Return the (x, y) coordinate for the center point of the cell that contains the specified text.  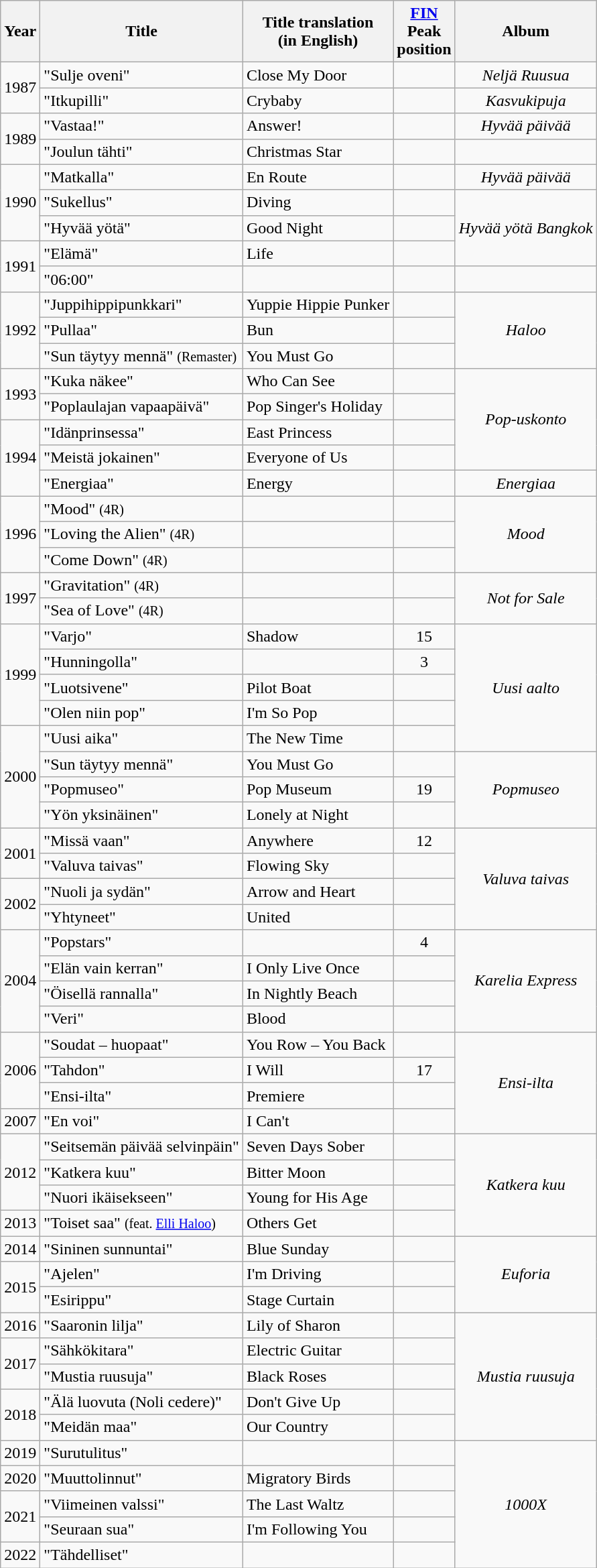
"Uusi aika" (142, 738)
Seven Days Sober (318, 1146)
2007 (20, 1121)
Karelia Express (525, 981)
"Meidän maa" (142, 1427)
Young for His Age (318, 1198)
Energiaa (525, 483)
"Meistä jokainen" (142, 458)
"Toiset saa" (feat. Elli Haloo) (142, 1223)
East Princess (318, 432)
2012 (20, 1172)
"Älä luovuta (Noli cedere)" (142, 1402)
12 (424, 841)
"Öisellä rannalla" (142, 993)
Pop Museum (318, 790)
"Popmuseo" (142, 790)
Close My Door (318, 75)
2013 (20, 1223)
"En voi" (142, 1121)
1992 (20, 330)
"Nuori ikäisekseen" (142, 1198)
Shadow (318, 636)
4 (424, 943)
"Tähdelliset" (142, 1555)
Life (318, 253)
I'm So Pop (318, 713)
"Sininen sunnuntai" (142, 1249)
Bitter Moon (318, 1172)
Premiere (318, 1095)
Flowing Sky (318, 866)
2019 (20, 1453)
I'm Driving (318, 1274)
"Energiaa" (142, 483)
In Nightly Beach (318, 993)
Lily of Sharon (318, 1325)
1999 (20, 674)
"Gravitation" (4R) (142, 585)
Everyone of Us (318, 458)
Answer! (318, 126)
Others Get (318, 1223)
2017 (20, 1364)
Title (142, 32)
"Nuoli ja sydän" (142, 892)
2002 (20, 904)
Album (525, 32)
Haloo (525, 330)
1991 (20, 266)
Mustia ruusuja (525, 1376)
Year (20, 32)
"Sukellus" (142, 202)
2000 (20, 776)
Pop Singer's Holiday (318, 407)
"Viimeinen valssi" (142, 1504)
Ensi-ilta (525, 1083)
"Matkalla" (142, 177)
17 (424, 1070)
3 (424, 662)
1997 (20, 598)
"Hunningolla" (142, 662)
Who Can See (318, 381)
"Sun täytyy mennä" (142, 764)
"Veri" (142, 1019)
"Hyvää yötä" (142, 228)
FINPeakposition (424, 32)
En Route (318, 177)
1987 (20, 88)
Blue Sunday (318, 1249)
Black Roses (318, 1376)
Title translation (in English) (318, 32)
"Esirippu" (142, 1300)
2020 (20, 1478)
Popmuseo (525, 789)
Neljä Ruusua (525, 75)
"Soudat – huopaat" (142, 1044)
Migratory Birds (318, 1478)
"Ensi-ilta" (142, 1095)
"Varjo" (142, 636)
"Popstars" (142, 943)
Pop-uskonto (525, 420)
"Elän vain kerran" (142, 968)
1989 (20, 139)
"Itkupilli" (142, 101)
"Poplaulajan vapaapäivä" (142, 407)
"Mustia ruusuja" (142, 1376)
Electric Guitar (318, 1351)
Hyvää yötä Bangkok (525, 228)
"Kuka näkee" (142, 381)
"Idänprinsessa" (142, 432)
Arrow and Heart (318, 892)
Crybaby (318, 101)
"Joulun tähti" (142, 152)
19 (424, 790)
I Can't (318, 1121)
Christmas Star (318, 152)
2004 (20, 981)
Valuva taivas (525, 879)
Uusi aalto (525, 687)
The Last Waltz (318, 1504)
Our Country (318, 1427)
I'm Following You (318, 1529)
2001 (20, 853)
Katkera kuu (525, 1185)
"Sea of Love" (4R) (142, 611)
"Yhtyneet" (142, 917)
2018 (20, 1414)
The New Time (318, 738)
"Saaronin lilja" (142, 1325)
"Sulje oveni" (142, 75)
2022 (20, 1555)
United (318, 917)
Not for Sale (525, 598)
"Seuraan sua" (142, 1529)
I Only Live Once (318, 968)
2014 (20, 1249)
Stage Curtain (318, 1300)
"Muuttolinnut" (142, 1478)
Kasvukipuja (525, 101)
"Mood" (4R) (142, 509)
Lonely at Night (318, 815)
"Juppihippipunkkari" (142, 304)
"Vastaa!" (142, 126)
Diving (318, 202)
"Elämä" (142, 253)
"Seitsemän päivää selvinpäin" (142, 1146)
"Yön yksinäinen" (142, 815)
"Pullaa" (142, 330)
"Sun täytyy mennä" (Remaster) (142, 356)
15 (424, 636)
"Olen niin pop" (142, 713)
Euforia (525, 1274)
2015 (20, 1287)
"06:00" (142, 279)
"Missä vaan" (142, 841)
"Tahdon" (142, 1070)
Good Night (318, 228)
"Come Down" (4R) (142, 560)
Energy (318, 483)
Mood (525, 534)
1993 (20, 394)
"Valuva taivas" (142, 866)
Anywhere (318, 841)
1990 (20, 202)
Bun (318, 330)
You Row – You Back (318, 1044)
Yuppie Hippie Punker (318, 304)
2021 (20, 1516)
1994 (20, 458)
Pilot Boat (318, 687)
"Katkera kuu" (142, 1172)
2016 (20, 1325)
I Will (318, 1070)
"Surutulitus" (142, 1453)
"Loving the Alien" (4R) (142, 534)
2006 (20, 1070)
"Ajelen" (142, 1274)
1000X (525, 1504)
"Luotsivene" (142, 687)
Blood (318, 1019)
Don't Give Up (318, 1402)
1996 (20, 534)
"Sähkökitara" (142, 1351)
